For the text-containing cell, return its midpoint in (x, y) coordinate format. 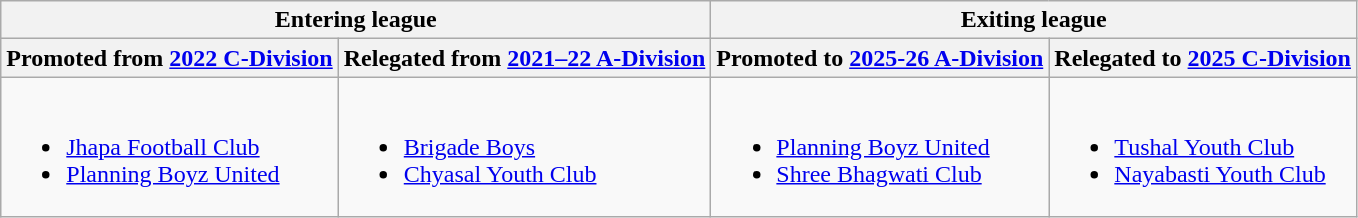
Entering league (356, 20)
Brigade BoysChyasal Youth Club (524, 147)
Jhapa Football ClubPlanning Boyz United (170, 147)
Exiting league (1034, 20)
Promoted to 2025-26 A-Division (880, 58)
Relegated from 2021–22 A-Division (524, 58)
Relegated to 2025 C-Division (1203, 58)
Promoted from 2022 C-Division (170, 58)
Planning Boyz UnitedShree Bhagwati Club (880, 147)
Tushal Youth ClubNayabasti Youth Club (1203, 147)
